Capture the cell that displays the provided text and extract its [x, y] central coordinate. 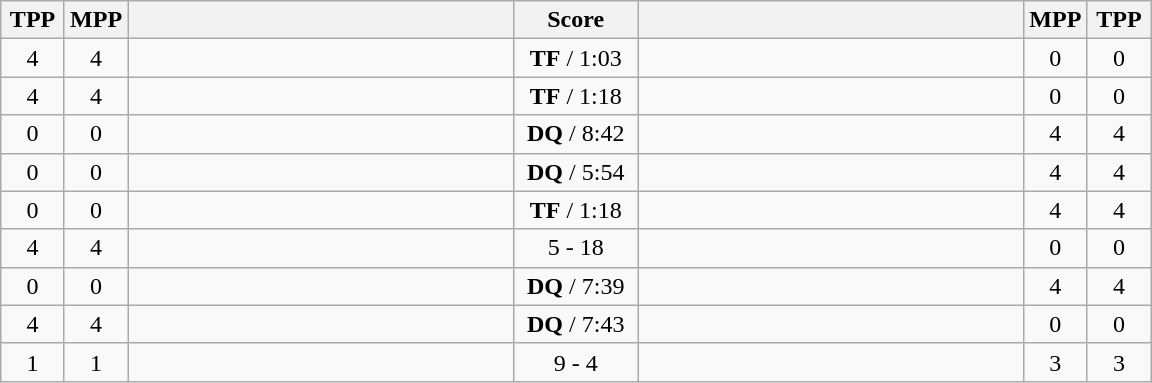
DQ / 5:54 [576, 172]
9 - 4 [576, 362]
5 - 18 [576, 248]
DQ / 7:43 [576, 324]
TF / 1:03 [576, 58]
Score [576, 20]
DQ / 8:42 [576, 134]
DQ / 7:39 [576, 286]
